Capture the cell that displays the provided text and extract its (x, y) central coordinate. 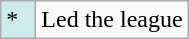
Led the league (112, 20)
* (18, 20)
